For the text-containing cell, return its midpoint in [x, y] coordinate format. 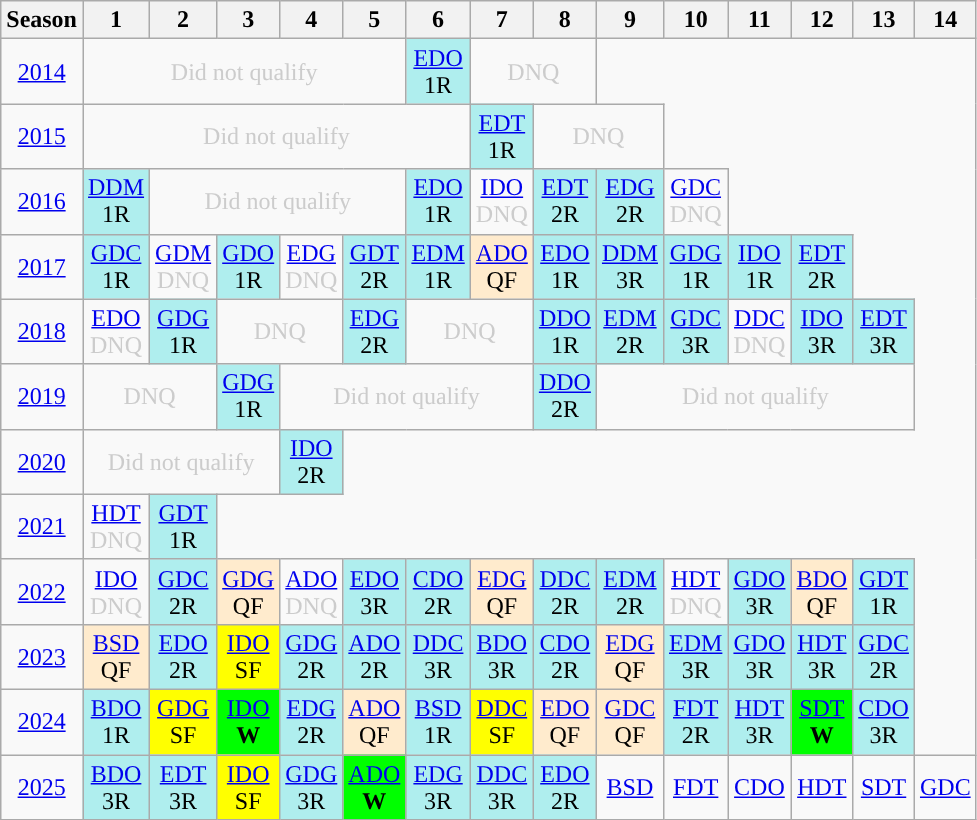
EDGDNQ [312, 266]
2015 [42, 136]
10 [695, 20]
BSD [630, 786]
CDO3R [884, 722]
GDMDNQ [184, 266]
GDG2R [312, 656]
7 [502, 20]
DDCSF [502, 722]
IDO2R [312, 462]
2023 [42, 656]
EDOQF [564, 722]
GDGQF [248, 592]
GDG3R [312, 786]
GDC [945, 786]
BSD1R [438, 722]
DDC2R [564, 592]
EDO3R [374, 592]
4 [312, 20]
BDOQF [822, 592]
6 [438, 20]
ADODNQ [312, 592]
IDO1R [760, 266]
2016 [42, 202]
2022 [42, 592]
1 [116, 20]
FDT [695, 786]
HDT [822, 786]
CDO [760, 786]
GDO1R [248, 266]
2019 [42, 396]
EDG3R [438, 786]
SDTW [822, 722]
BDO1R [116, 722]
GDCDNQ [695, 202]
2025 [42, 786]
12 [822, 20]
DDO1R [564, 332]
ADOW [374, 786]
EDODNQ [116, 332]
2 [184, 20]
EDM1R [438, 266]
GDCQF [630, 722]
Season [42, 20]
2018 [42, 332]
GDGSF [184, 722]
DDM1R [116, 202]
2014 [42, 72]
BSDQF [116, 656]
2020 [42, 462]
IDOW [248, 722]
2021 [42, 526]
GDC3R [695, 332]
GDT2R [374, 266]
11 [760, 20]
9 [630, 20]
SDT [884, 786]
DDCDNQ [760, 332]
ADO2R [374, 656]
DDM3R [630, 266]
13 [884, 20]
14 [945, 20]
EDT1R [502, 136]
DDO2R [564, 396]
3 [248, 20]
2017 [42, 266]
IDO3R [822, 332]
GDC1R [116, 266]
FDT2R [695, 722]
EDM3R [695, 656]
8 [564, 20]
5 [374, 20]
2024 [42, 722]
